Locate the cell with the specified text and output its [X, Y] center coordinate. 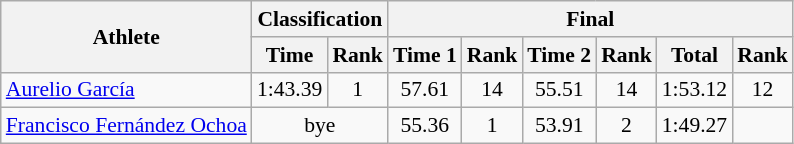
Classification [320, 19]
1:53.12 [694, 90]
55.51 [559, 90]
57.61 [425, 90]
2 [626, 126]
bye [320, 126]
53.91 [559, 126]
1:49.27 [694, 126]
Athlete [126, 36]
Francisco Fernández Ochoa [126, 126]
Total [694, 55]
Final [590, 19]
55.36 [425, 126]
Time 1 [425, 55]
Time [290, 55]
1:43.39 [290, 90]
12 [762, 90]
Time 2 [559, 55]
Aurelio García [126, 90]
